Identify which cell holds the provided text, then report its [X, Y] central coordinate. 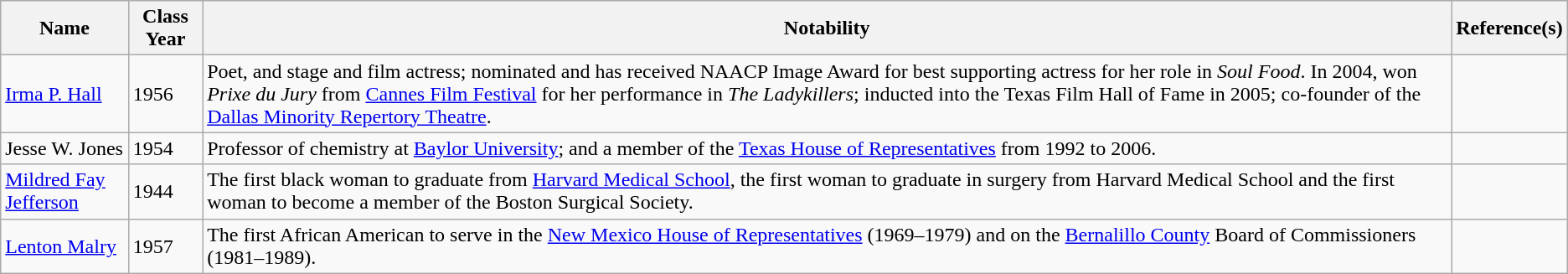
Reference(s) [1509, 28]
1957 [166, 246]
Jesse W. Jones [64, 148]
1956 [166, 94]
Irma P. Hall [64, 94]
Mildred Fay Jefferson [64, 191]
Name [64, 28]
Lenton Malry [64, 246]
Professor of chemistry at Baylor University; and a member of the Texas House of Representatives from 1992 to 2006. [828, 148]
Class Year [166, 28]
1944 [166, 191]
Notability [828, 28]
1954 [166, 148]
